Scan for the cell matching the given text and deliver its [X, Y] coordinate at center. 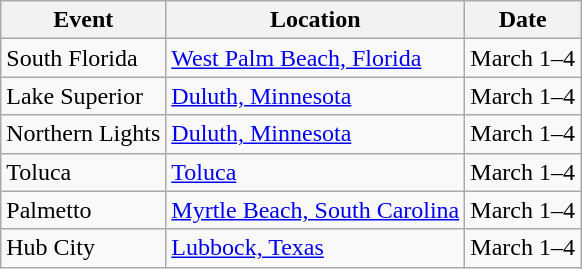
Palmetto [84, 210]
Date [523, 20]
Lake Superior [84, 96]
Lubbock, Texas [316, 248]
Northern Lights [84, 134]
Event [84, 20]
Hub City [84, 248]
Location [316, 20]
South Florida [84, 58]
Myrtle Beach, South Carolina [316, 210]
West Palm Beach, Florida [316, 58]
